Extract the (X, Y) coordinate from the center of the cell holding the provided text.  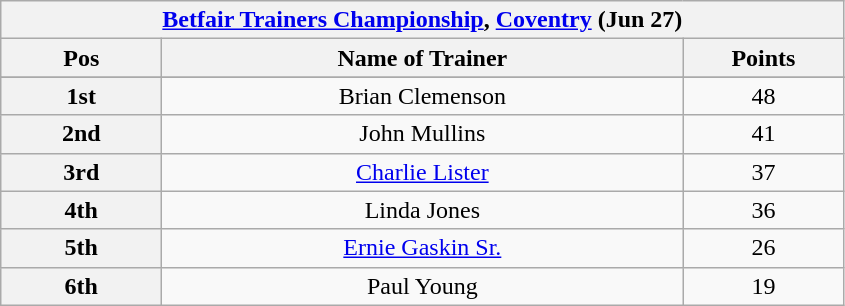
John Mullins (422, 134)
Points (764, 58)
Pos (82, 58)
48 (764, 96)
37 (764, 172)
5th (82, 248)
Paul Young (422, 286)
19 (764, 286)
26 (764, 248)
2nd (82, 134)
Linda Jones (422, 210)
Betfair Trainers Championship, Coventry (Jun 27) (422, 20)
Charlie Lister (422, 172)
Name of Trainer (422, 58)
3rd (82, 172)
4th (82, 210)
41 (764, 134)
6th (82, 286)
1st (82, 96)
36 (764, 210)
Ernie Gaskin Sr. (422, 248)
Brian Clemenson (422, 96)
